Scan for the cell matching the given text and deliver its (X, Y) coordinate at center. 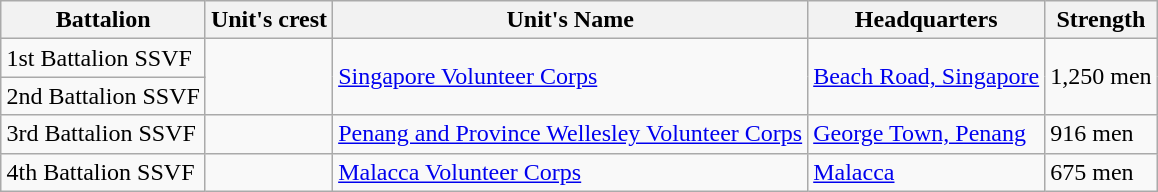
Malacca (926, 172)
Headquarters (926, 20)
3rd Battalion SSVF (103, 134)
916 men (1101, 134)
1st Battalion SSVF (103, 58)
675 men (1101, 172)
Penang and Province Wellesley Volunteer Corps (570, 134)
Unit's crest (268, 20)
1,250 men (1101, 77)
Malacca Volunteer Corps (570, 172)
Beach Road, Singapore (926, 77)
Battalion (103, 20)
Singapore Volunteer Corps (570, 77)
Unit's Name (570, 20)
George Town, Penang (926, 134)
2nd Battalion SSVF (103, 96)
Strength (1101, 20)
4th Battalion SSVF (103, 172)
